From the cell containing the given text, extract its center point as (x, y) coordinate. 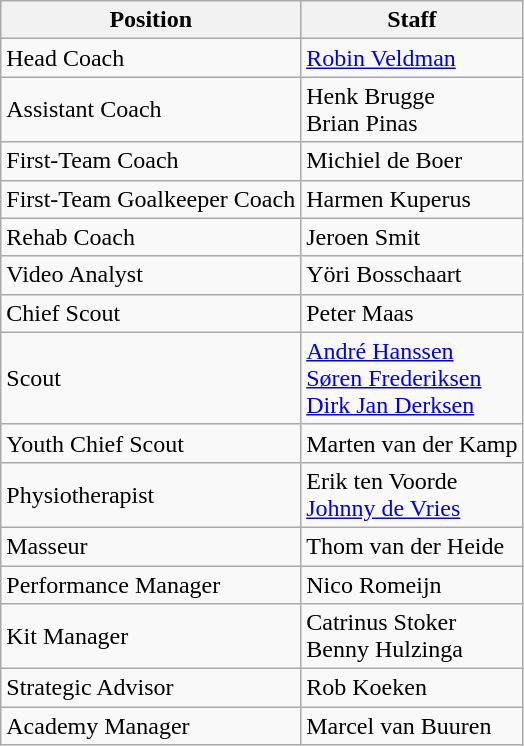
Marten van der Kamp (412, 443)
Youth Chief Scout (151, 443)
Scout (151, 378)
Nico Romeijn (412, 585)
Erik ten Voorde Johnny de Vries (412, 494)
Assistant Coach (151, 110)
Academy Manager (151, 726)
Yöri Bosschaart (412, 275)
André Hanssen Søren Frederiksen Dirk Jan Derksen (412, 378)
Chief Scout (151, 313)
Robin Veldman (412, 58)
Marcel van Buuren (412, 726)
Peter Maas (412, 313)
Thom van der Heide (412, 546)
Position (151, 20)
Staff (412, 20)
Strategic Advisor (151, 688)
Rob Koeken (412, 688)
Rehab Coach (151, 237)
Video Analyst (151, 275)
Head Coach (151, 58)
Catrinus Stoker Benny Hulzinga (412, 636)
First-Team Goalkeeper Coach (151, 199)
Jeroen Smit (412, 237)
Harmen Kuperus (412, 199)
Performance Manager (151, 585)
Kit Manager (151, 636)
First-Team Coach (151, 161)
Masseur (151, 546)
Physiotherapist (151, 494)
Michiel de Boer (412, 161)
Henk Brugge Brian Pinas (412, 110)
